Detect which cell encompasses the target text, then output its [X, Y] center coordinate. 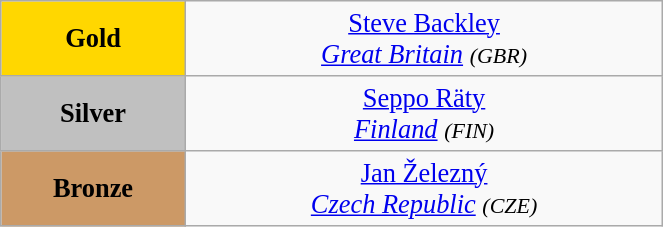
Bronze [94, 188]
Steve BackleyGreat Britain (GBR) [424, 38]
Silver [94, 112]
Seppo RätyFinland (FIN) [424, 112]
Jan ŽeleznýCzech Republic (CZE) [424, 188]
Gold [94, 38]
